Return [x, y] of the center of cell containing provided text 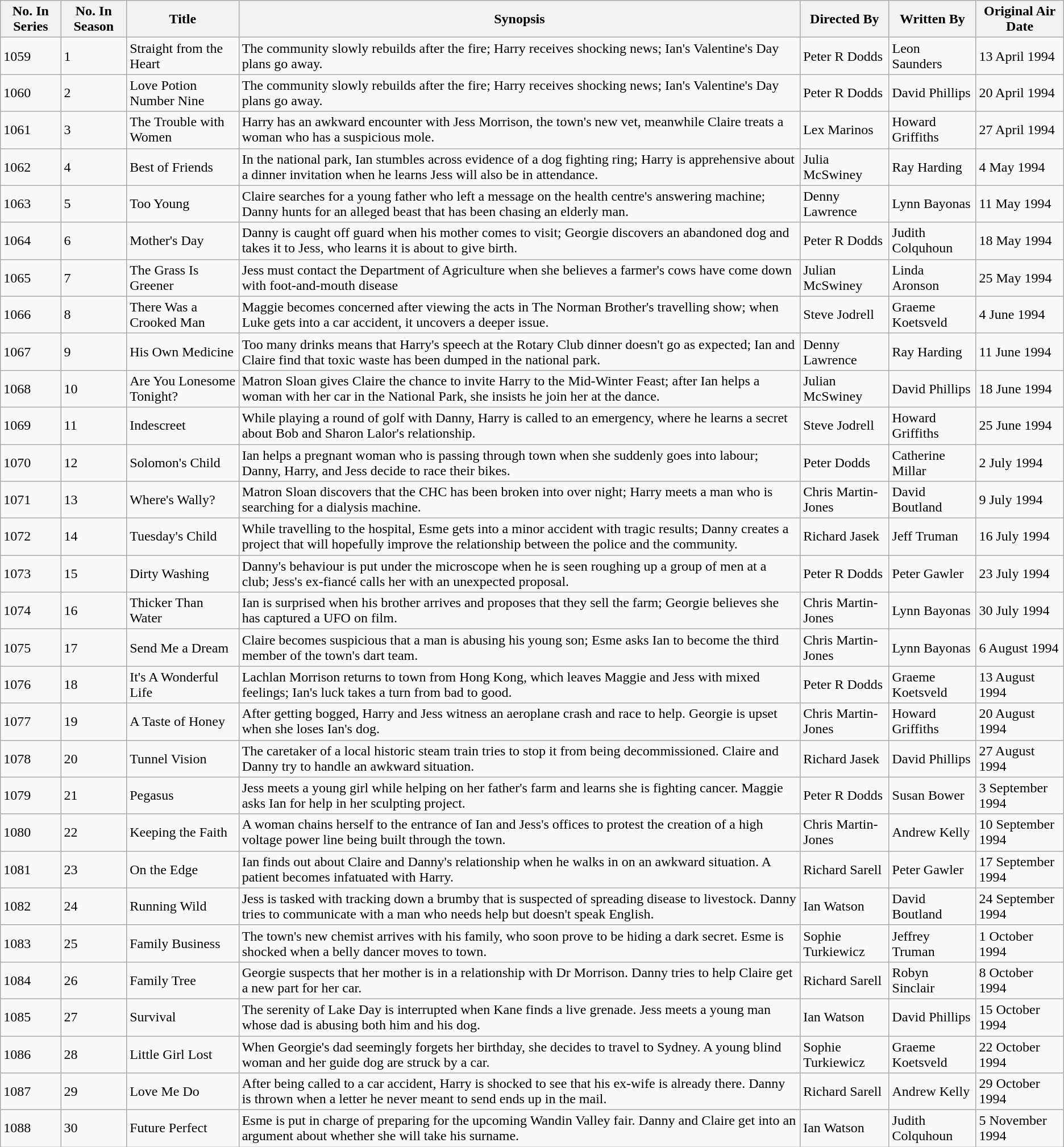
When Georgie's dad seemingly forgets her birthday, she decides to travel to Sydney. A young blind woman and her guide dog are struck by a car. [519, 1054]
26 [94, 980]
Linda Aronson [932, 277]
The town's new chemist arrives with his family, who soon prove to be hiding a dark secret. Esme is shocked when a belly dancer moves to town. [519, 944]
The Grass Is Greener [183, 277]
Lex Marinos [845, 130]
Thicker Than Water [183, 610]
Running Wild [183, 906]
Best of Friends [183, 167]
3 September 1994 [1020, 796]
14 [94, 537]
9 [94, 351]
10 September 1994 [1020, 832]
1067 [31, 351]
1087 [31, 1091]
15 October 1994 [1020, 1017]
4 June 1994 [1020, 315]
There Was a Crooked Man [183, 315]
1076 [31, 684]
1059 [31, 56]
Family Business [183, 944]
30 [94, 1129]
Ian finds out about Claire and Danny's relationship when he walks in on an awkward situation. A patient becomes infatuated with Harry. [519, 870]
16 July 1994 [1020, 537]
No. In Season [94, 19]
Directed By [845, 19]
It's A Wonderful Life [183, 684]
11 [94, 425]
Where's Wally? [183, 500]
1079 [31, 796]
8 [94, 315]
Future Perfect [183, 1129]
Mother's Day [183, 241]
1083 [31, 944]
5 [94, 203]
1077 [31, 722]
Julia McSwiney [845, 167]
Written By [932, 19]
2 [94, 93]
Jess must contact the Department of Agriculture when she believes a farmer's cows have come down with foot-and-mouth disease [519, 277]
24 [94, 906]
1065 [31, 277]
21 [94, 796]
The caretaker of a local historic steam train tries to stop it from being decommissioned. Claire and Danny try to handle an awkward situation. [519, 758]
13 April 1994 [1020, 56]
Harry has an awkward encounter with Jess Morrison, the town's new vet, meanwhile Claire treats a woman who has a suspicious mole. [519, 130]
Indescreet [183, 425]
Solomon's Child [183, 463]
1066 [31, 315]
1080 [31, 832]
28 [94, 1054]
1081 [31, 870]
While playing a round of golf with Danny, Harry is called to an emergency, where he learns a secret about Bob and Sharon Lalor's relationship. [519, 425]
1075 [31, 648]
1084 [31, 980]
Title [183, 19]
27 April 1994 [1020, 130]
29 [94, 1091]
Straight from the Heart [183, 56]
1085 [31, 1017]
Love Potion Number Nine [183, 93]
15 [94, 574]
Georgie suspects that her mother is in a relationship with Dr Morrison. Danny tries to help Claire get a new part for her car. [519, 980]
1 October 1994 [1020, 944]
23 [94, 870]
25 June 1994 [1020, 425]
2 July 1994 [1020, 463]
8 October 1994 [1020, 980]
1071 [31, 500]
1069 [31, 425]
Too Young [183, 203]
1061 [31, 130]
Claire becomes suspicious that a man is abusing his young son; Esme asks Ian to become the third member of the town's dart team. [519, 648]
23 July 1994 [1020, 574]
6 August 1994 [1020, 648]
Matron Sloan discovers that the CHC has been broken into over night; Harry meets a man who is searching for a dialysis machine. [519, 500]
19 [94, 722]
20 [94, 758]
22 [94, 832]
A Taste of Honey [183, 722]
11 June 1994 [1020, 351]
Leon Saunders [932, 56]
His Own Medicine [183, 351]
22 October 1994 [1020, 1054]
After getting bogged, Harry and Jess witness an aeroplane crash and race to help. Georgie is upset when she loses Ian's dog. [519, 722]
Pegasus [183, 796]
16 [94, 610]
30 July 1994 [1020, 610]
1072 [31, 537]
No. In Series [31, 19]
20 August 1994 [1020, 722]
29 October 1994 [1020, 1091]
1082 [31, 906]
12 [94, 463]
Peter Dodds [845, 463]
Family Tree [183, 980]
1074 [31, 610]
7 [94, 277]
The Trouble with Women [183, 130]
Catherine Millar [932, 463]
1064 [31, 241]
9 July 1994 [1020, 500]
Dirty Washing [183, 574]
Jeffrey Truman [932, 944]
On the Edge [183, 870]
Tunnel Vision [183, 758]
17 [94, 648]
5 November 1994 [1020, 1129]
Send Me a Dream [183, 648]
Susan Bower [932, 796]
20 April 1994 [1020, 93]
Are You Lonesome Tonight? [183, 389]
Tuesday's Child [183, 537]
Robyn Sinclair [932, 980]
Original Air Date [1020, 19]
Jeff Truman [932, 537]
3 [94, 130]
27 August 1994 [1020, 758]
25 May 1994 [1020, 277]
1 [94, 56]
Synopsis [519, 19]
Keeping the Faith [183, 832]
1070 [31, 463]
4 [94, 167]
Jess meets a young girl while helping on her father's farm and learns she is fighting cancer. Maggie asks Ian for help in her sculpting project. [519, 796]
6 [94, 241]
10 [94, 389]
Ian is surprised when his brother arrives and proposes that they sell the farm; Georgie believes she has captured a UFO on film. [519, 610]
The serenity of Lake Day is interrupted when Kane finds a live grenade. Jess meets a young man whose dad is abusing both him and his dog. [519, 1017]
18 June 1994 [1020, 389]
13 August 1994 [1020, 684]
24 September 1994 [1020, 906]
27 [94, 1017]
Ian helps a pregnant woman who is passing through town when she suddenly goes into labour; Danny, Harry, and Jess decide to race their bikes. [519, 463]
1073 [31, 574]
17 September 1994 [1020, 870]
4 May 1994 [1020, 167]
Survival [183, 1017]
18 May 1994 [1020, 241]
Lachlan Morrison returns to town from Hong Kong, which leaves Maggie and Jess with mixed feelings; Ian's luck takes a turn from bad to good. [519, 684]
13 [94, 500]
11 May 1994 [1020, 203]
25 [94, 944]
Little Girl Lost [183, 1054]
1060 [31, 93]
1068 [31, 389]
1078 [31, 758]
A woman chains herself to the entrance of Ian and Jess's offices to protest the creation of a high voltage power line being built through the town. [519, 832]
1062 [31, 167]
18 [94, 684]
1088 [31, 1129]
1063 [31, 203]
Love Me Do [183, 1091]
1086 [31, 1054]
